Determine the [X, Y] coordinate at the center of the cell enclosing the given text.  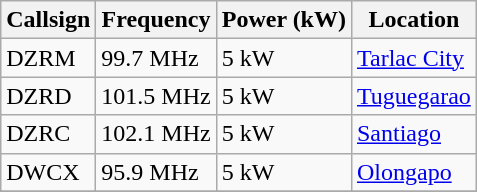
102.1 MHz [156, 134]
Santiago [414, 134]
99.7 MHz [156, 58]
Tuguegarao [414, 96]
DZRD [48, 96]
Power (kW) [284, 20]
Frequency [156, 20]
95.9 MHz [156, 172]
101.5 MHz [156, 96]
DZRM [48, 58]
Tarlac City [414, 58]
Olongapo [414, 172]
DWCX [48, 172]
Callsign [48, 20]
DZRC [48, 134]
Location [414, 20]
